Extract the [X, Y] coordinate from the center of the cell holding the provided text.  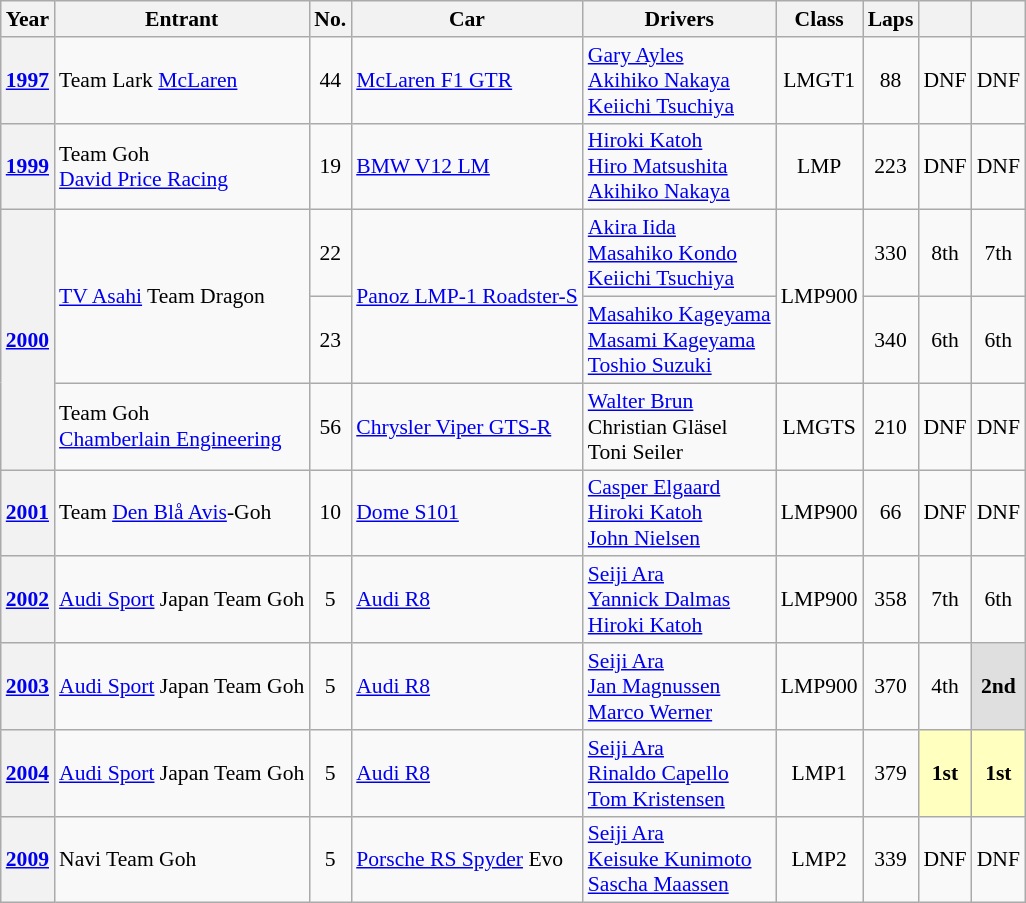
379 [891, 774]
370 [891, 686]
2nd [998, 686]
2001 [28, 514]
358 [891, 600]
No. [330, 19]
Seiji Ara Keisuke Kunimoto Sascha Maassen [680, 860]
Masahiko Kageyama Masami Kageyama Toshio Suzuki [680, 340]
44 [330, 80]
22 [330, 254]
Entrant [182, 19]
Dome S101 [467, 514]
Team Goh David Price Racing [182, 166]
2003 [28, 686]
Porsche RS Spyder Evo [467, 860]
88 [891, 80]
223 [891, 166]
TV Asahi Team Dragon [182, 296]
Team Lark McLaren [182, 80]
Panoz LMP-1 Roadster-S [467, 296]
340 [891, 340]
LMGT1 [820, 80]
Team Goh Chamberlain Engineering [182, 426]
4th [944, 686]
Navi Team Goh [182, 860]
LMGTS [820, 426]
210 [891, 426]
Seiji Ara Yannick Dalmas Hiroki Katoh [680, 600]
Drivers [680, 19]
2002 [28, 600]
Laps [891, 19]
19 [330, 166]
330 [891, 254]
23 [330, 340]
10 [330, 514]
Gary Ayles Akihiko Nakaya Keiichi Tsuchiya [680, 80]
Akira Iida Masahiko Kondo Keiichi Tsuchiya [680, 254]
1997 [28, 80]
Class [820, 19]
2000 [28, 340]
1999 [28, 166]
Walter Brun Christian Gläsel Toni Seiler [680, 426]
LMP [820, 166]
339 [891, 860]
66 [891, 514]
2004 [28, 774]
Hiroki Katoh Hiro Matsushita Akihiko Nakaya [680, 166]
56 [330, 426]
BMW V12 LM [467, 166]
2009 [28, 860]
Team Den Blå Avis-Goh [182, 514]
Casper Elgaard Hiroki Katoh John Nielsen [680, 514]
LMP2 [820, 860]
LMP1 [820, 774]
8th [944, 254]
McLaren F1 GTR [467, 80]
Chrysler Viper GTS-R [467, 426]
Seiji Ara Rinaldo Capello Tom Kristensen [680, 774]
Seiji Ara Jan Magnussen Marco Werner [680, 686]
Year [28, 19]
Car [467, 19]
